Pinpoint the cell where the given text exists, returning its (x, y) midpoint coordinate. 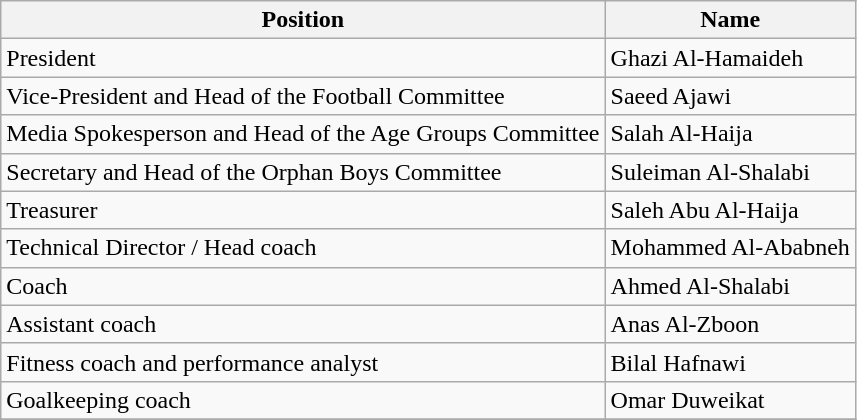
Assistant coach (303, 324)
Ahmed Al-Shalabi (730, 286)
Omar Duweikat (730, 400)
Media Spokesperson and Head of the Age Groups Committee (303, 134)
Saeed Ajawi (730, 96)
Anas Al-Zboon (730, 324)
Suleiman Al-Shalabi (730, 172)
President (303, 58)
Name (730, 20)
Mohammed Al-Ababneh (730, 248)
Coach (303, 286)
Goalkeeping coach (303, 400)
Salah Al-Haija (730, 134)
Ghazi Al-Hamaideh (730, 58)
Secretary and Head of the Orphan Boys Committee (303, 172)
Bilal Hafnawi (730, 362)
Saleh Abu Al-Haija (730, 210)
Technical Director / Head coach (303, 248)
Vice-President and Head of the Football Committee (303, 96)
Fitness coach and performance analyst (303, 362)
Treasurer (303, 210)
Position (303, 20)
